Output the (X, Y) coordinate of the center of the cell containing the given text.  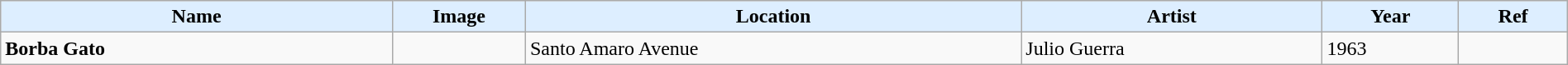
Name (197, 17)
Borba Gato (197, 48)
1963 (1391, 48)
Location (772, 17)
Santo Amaro Avenue (772, 48)
Image (458, 17)
Year (1391, 17)
Ref (1513, 17)
Artist (1172, 17)
Julio Guerra (1172, 48)
